From the cell containing the given text, extract its center point as [X, Y] coordinate. 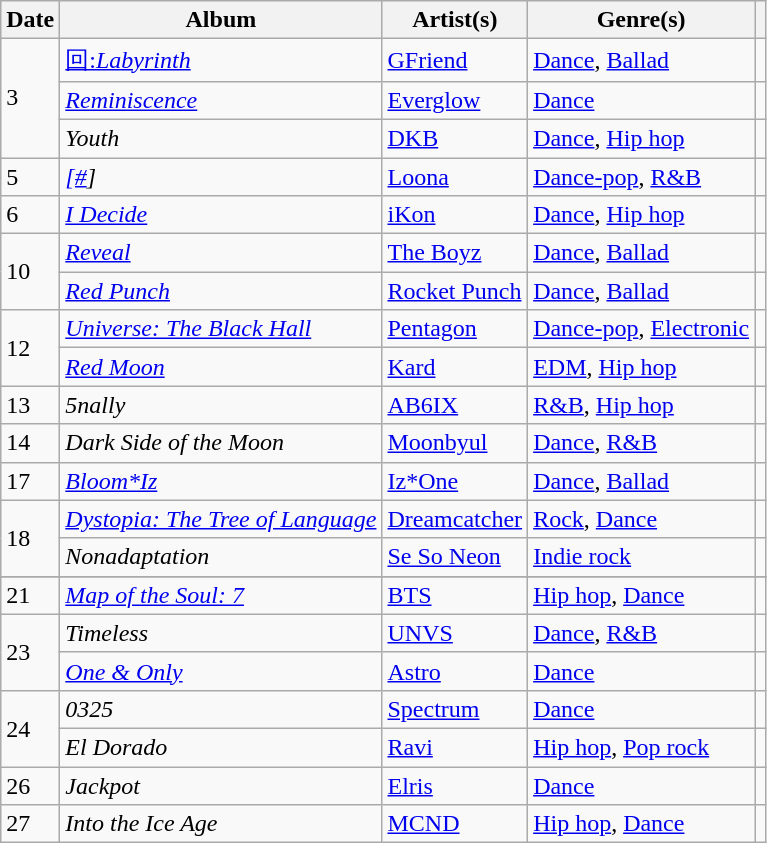
0325 [221, 709]
Jackpot [221, 785]
Nonadaptation [221, 557]
Dreamcatcher [455, 519]
Spectrum [455, 709]
iKon [455, 215]
26 [30, 785]
GFriend [455, 60]
Red Moon [221, 367]
Moonbyul [455, 443]
Dystopia: The Tree of Language [221, 519]
24 [30, 728]
The Boyz [455, 253]
回:Labyrinth [221, 60]
I Decide [221, 215]
21 [30, 595]
Genre(s) [642, 20]
Elris [455, 785]
R&B, Hip hop [642, 405]
Rock, Dance [642, 519]
Everglow [455, 100]
Into the Ice Age [221, 824]
Rocket Punch [455, 291]
[#] [221, 177]
El Dorado [221, 747]
18 [30, 538]
23 [30, 652]
6 [30, 215]
Astro [455, 671]
Dance-pop, Electronic [642, 329]
Map of the Soul: 7 [221, 595]
Dance-pop, R&B [642, 177]
MCND [455, 824]
Date [30, 20]
Universe: The Black Hall [221, 329]
Ravi [455, 747]
Bloom*Iz [221, 481]
Reminiscence [221, 100]
10 [30, 272]
27 [30, 824]
DKB [455, 138]
Pentagon [455, 329]
AB6IX [455, 405]
Timeless [221, 633]
Album [221, 20]
3 [30, 98]
14 [30, 443]
UNVS [455, 633]
Dark Side of the Moon [221, 443]
Loona [455, 177]
One & Only [221, 671]
EDM, Hip hop [642, 367]
Youth [221, 138]
Reveal [221, 253]
Indie rock [642, 557]
Artist(s) [455, 20]
Iz*One [455, 481]
13 [30, 405]
5 [30, 177]
BTS [455, 595]
17 [30, 481]
Hip hop, Pop rock [642, 747]
5nally [221, 405]
12 [30, 348]
Red Punch [221, 291]
Se So Neon [455, 557]
Kard [455, 367]
